Output the (X, Y) coordinate of the center of the cell containing the given text.  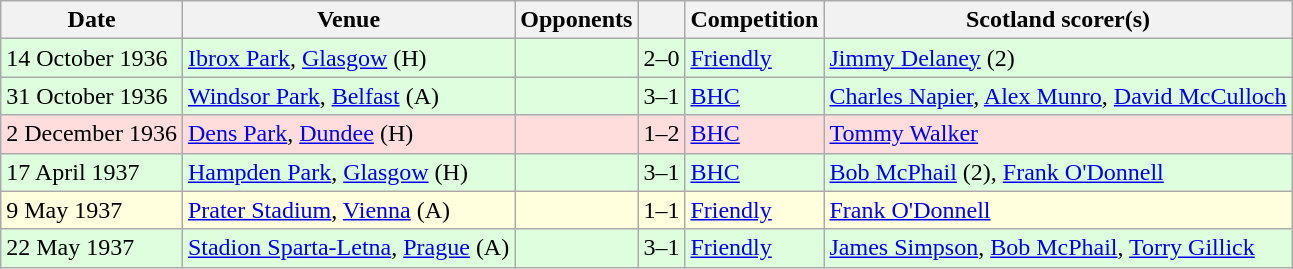
2 December 1936 (92, 134)
Venue (348, 20)
2–0 (662, 58)
Jimmy Delaney (2) (1058, 58)
Stadion Sparta-Letna, Prague (A) (348, 248)
Frank O'Donnell (1058, 210)
22 May 1937 (92, 248)
14 October 1936 (92, 58)
17 April 1937 (92, 172)
Ibrox Park, Glasgow (H) (348, 58)
Date (92, 20)
Opponents (576, 20)
9 May 1937 (92, 210)
1–2 (662, 134)
Windsor Park, Belfast (A) (348, 96)
Scotland scorer(s) (1058, 20)
Competition (754, 20)
1–1 (662, 210)
Dens Park, Dundee (H) (348, 134)
Prater Stadium, Vienna (A) (348, 210)
Tommy Walker (1058, 134)
Charles Napier, Alex Munro, David McCulloch (1058, 96)
James Simpson, Bob McPhail, Torry Gillick (1058, 248)
Bob McPhail (2), Frank O'Donnell (1058, 172)
31 October 1936 (92, 96)
Hampden Park, Glasgow (H) (348, 172)
